Extract the (X, Y) coordinate from the center of the cell holding the provided text.  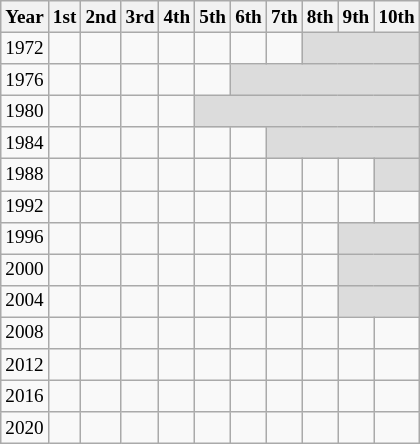
2004 (25, 301)
2nd (101, 17)
2020 (25, 428)
1996 (25, 238)
2000 (25, 270)
1976 (25, 80)
1984 (25, 143)
Year (25, 17)
9th (356, 17)
5th (213, 17)
1988 (25, 175)
2008 (25, 333)
10th (396, 17)
1992 (25, 206)
2016 (25, 396)
4th (177, 17)
1980 (25, 111)
1st (64, 17)
1972 (25, 48)
8th (320, 17)
7th (284, 17)
2012 (25, 365)
6th (249, 17)
3rd (140, 17)
